Search for the cell housing the specified text and yield its [X, Y] center coordinate. 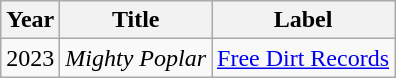
2023 [30, 58]
Free Dirt Records [304, 58]
Year [30, 20]
Label [304, 20]
Mighty Poplar [136, 58]
Title [136, 20]
